Search for the cell housing the specified text and yield its (x, y) center coordinate. 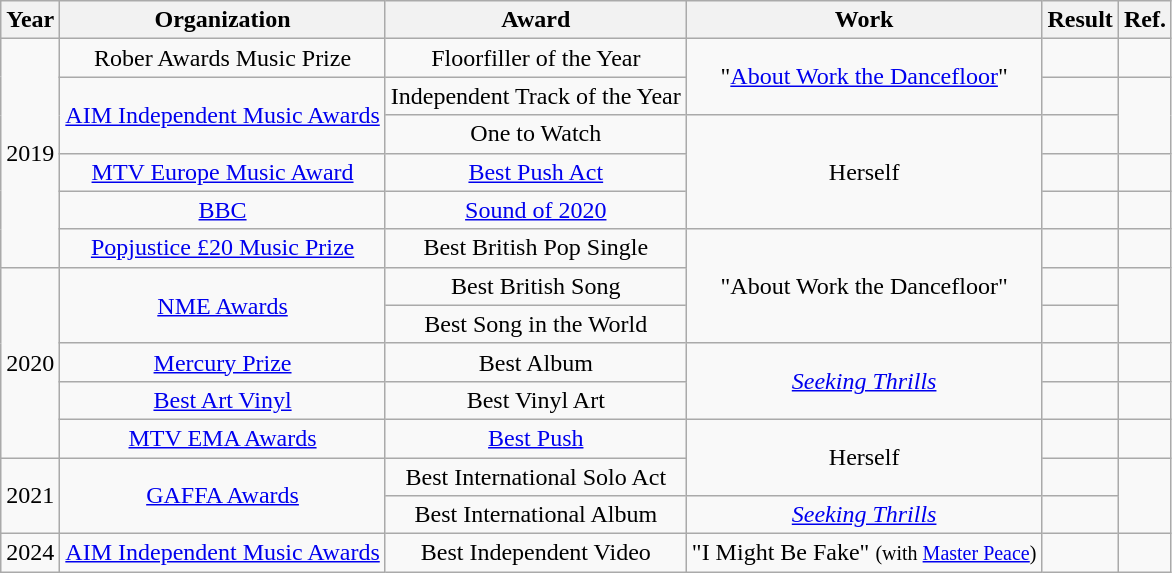
GAFFA Awards (222, 496)
BBC (222, 210)
Rober Awards Music Prize (222, 58)
One to Watch (536, 134)
Year (30, 20)
"I Might Be Fake" (with Master Peace) (864, 553)
Result (1080, 20)
2019 (30, 153)
Independent Track of the Year (536, 96)
Best British Song (536, 286)
Award (536, 20)
Best Push (536, 438)
Best Vinyl Art (536, 400)
Sound of 2020 (536, 210)
NME Awards (222, 305)
2020 (30, 362)
Best Push Act (536, 172)
Best International Album (536, 515)
Floorfiller of the Year (536, 58)
Best International Solo Act (536, 477)
2024 (30, 553)
Best British Pop Single (536, 248)
2021 (30, 496)
Best Art Vinyl (222, 400)
Best Song in the World (536, 324)
MTV Europe Music Award (222, 172)
Work (864, 20)
Ref. (1144, 20)
Mercury Prize (222, 362)
MTV EMA Awards (222, 438)
Organization (222, 20)
Popjustice £20 Music Prize (222, 248)
Best Album (536, 362)
Best Independent Video (536, 553)
